Extract the (X, Y) coordinate from the center of the cell holding the provided text.  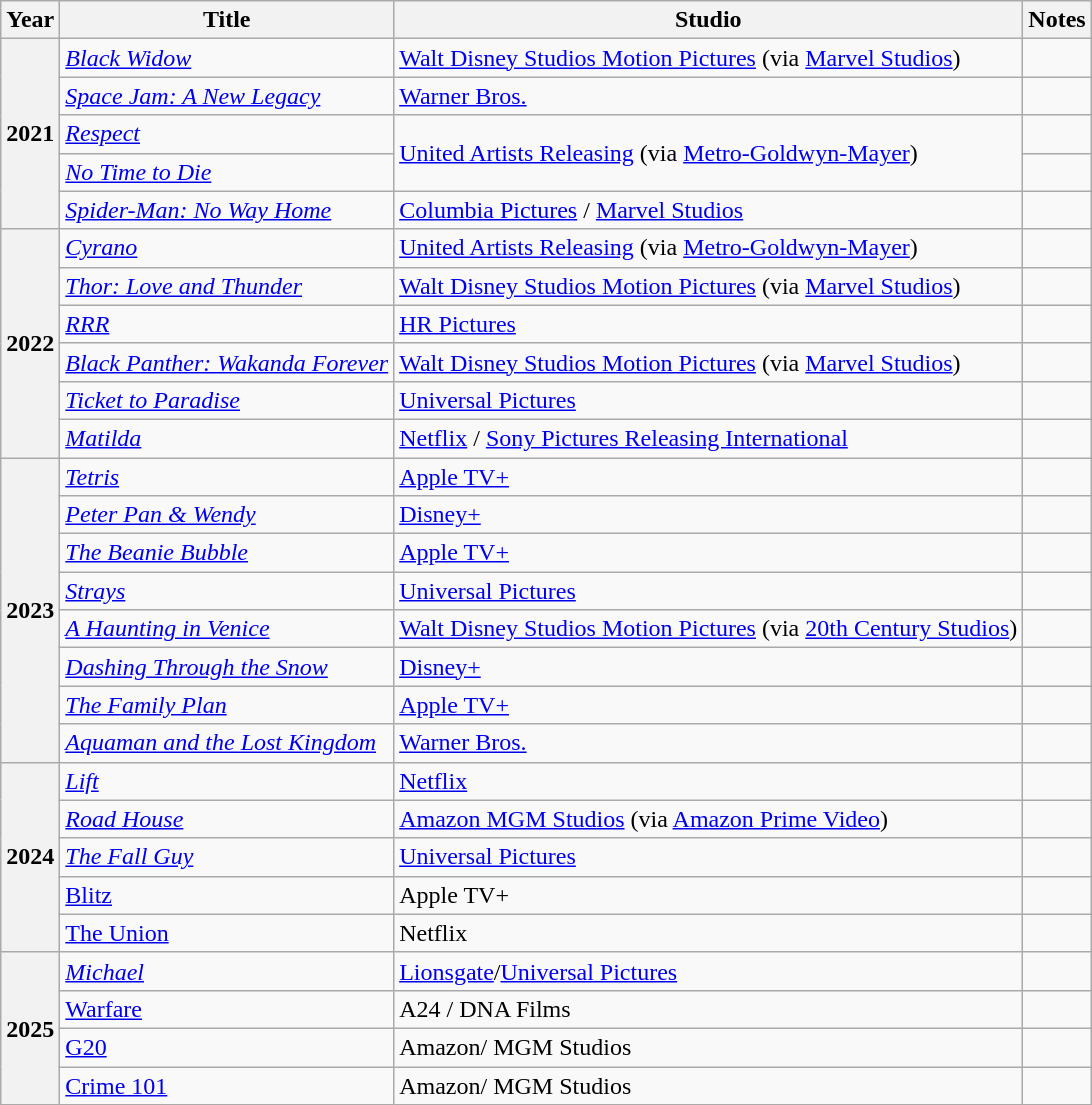
2024 (30, 857)
The Union (227, 933)
2025 (30, 1028)
Amazon MGM Studios (via Amazon Prime Video) (708, 819)
No Time to Die (227, 172)
Peter Pan & Wendy (227, 515)
Tetris (227, 477)
RRR (227, 324)
Year (30, 20)
Lift (227, 781)
Warfare (227, 1009)
Notes (1057, 20)
Dashing Through the Snow (227, 667)
Blitz (227, 895)
Ticket to Paradise (227, 400)
Crime 101 (227, 1085)
Netflix / Sony Pictures Releasing International (708, 438)
Black Panther: Wakanda Forever (227, 362)
Title (227, 20)
HR Pictures (708, 324)
Space Jam: A New Legacy (227, 96)
Respect (227, 134)
Spider-Man: No Way Home (227, 210)
Lionsgate/Universal Pictures (708, 971)
Aquaman and the Lost Kingdom (227, 743)
Columbia Pictures / Marvel Studios (708, 210)
Cyrano (227, 248)
Matilda (227, 438)
A24 / DNA Films (708, 1009)
The Fall Guy (227, 857)
The Beanie Bubble (227, 553)
Michael (227, 971)
Black Widow (227, 58)
A Haunting in Venice (227, 629)
2023 (30, 610)
Strays (227, 591)
The Family Plan (227, 705)
G20 (227, 1047)
Walt Disney Studios Motion Pictures (via 20th Century Studios) (708, 629)
2022 (30, 343)
Road House (227, 819)
2021 (30, 134)
Thor: Love and Thunder (227, 286)
Studio (708, 20)
